Detect which cell encompasses the target text, then output its [X, Y] center coordinate. 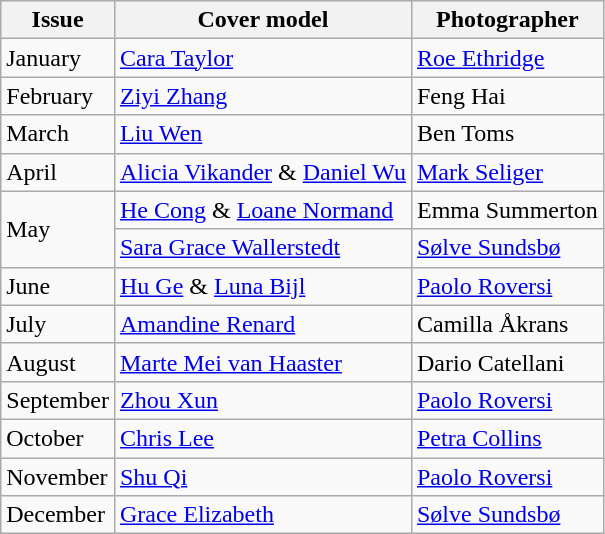
Shu Qi [262, 477]
Issue [58, 20]
Ben Toms [507, 134]
July [58, 324]
January [58, 58]
Roe Ethridge [507, 58]
Alicia Vikander & Daniel Wu [262, 172]
June [58, 286]
September [58, 400]
Ziyi Zhang [262, 96]
April [58, 172]
Sara Grace Wallerstedt [262, 248]
August [58, 362]
Chris Lee [262, 438]
Emma Summerton [507, 210]
October [58, 438]
March [58, 134]
He Cong & Loane Normand [262, 210]
Cover model [262, 20]
Cara Taylor [262, 58]
May [58, 229]
December [58, 515]
Amandine Renard [262, 324]
November [58, 477]
Dario Catellani [507, 362]
Feng Hai [507, 96]
February [58, 96]
Photographer [507, 20]
Mark Seliger [507, 172]
Grace Elizabeth [262, 515]
Liu Wen [262, 134]
Camilla Åkrans [507, 324]
Marte Mei van Haaster [262, 362]
Zhou Xun [262, 400]
Hu Ge & Luna Bijl [262, 286]
Petra Collins [507, 438]
